Return the [X, Y] coordinate for the center point of the cell that contains the specified text.  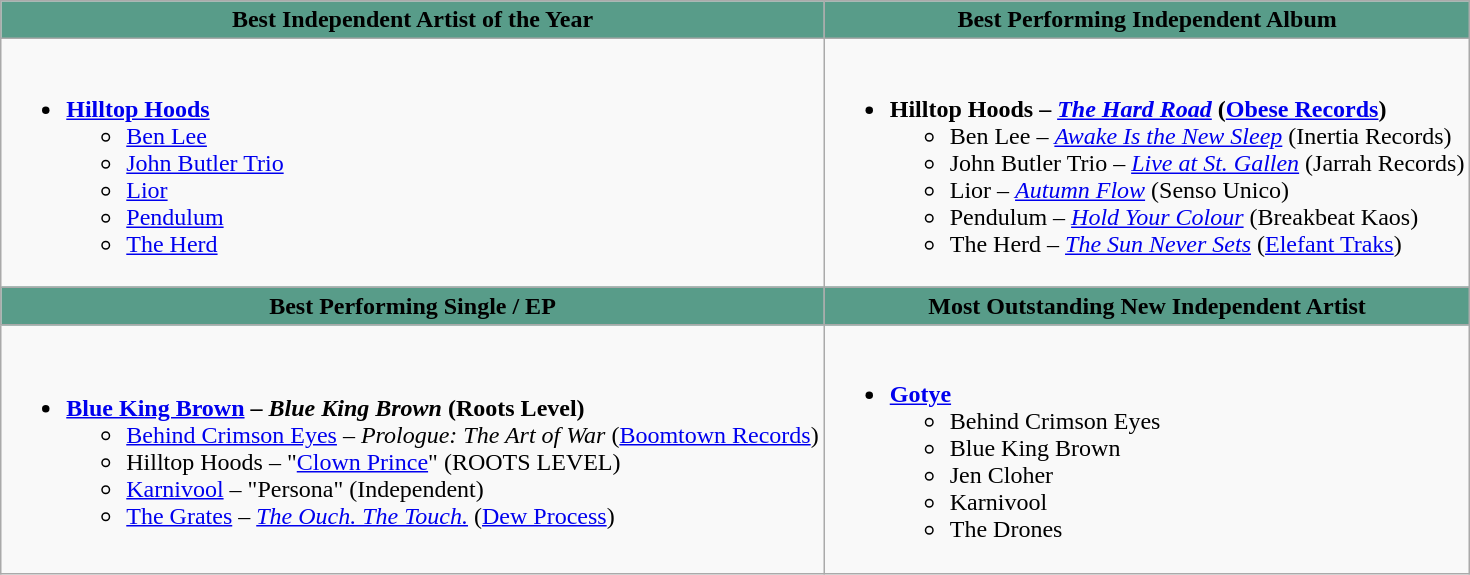
Best Performing Independent Album [1147, 20]
Hilltop HoodsBen LeeJohn Butler TrioLiorPendulumThe Herd [412, 163]
Best Performing Single / EP [412, 306]
Best Independent Artist of the Year [412, 20]
GotyeBehind Crimson EyesBlue King BrownJen CloherKarnivoolThe Drones [1147, 449]
Most Outstanding New Independent Artist [1147, 306]
